Find where the given text appears and provide that cell's center as [X, Y] coordinate. 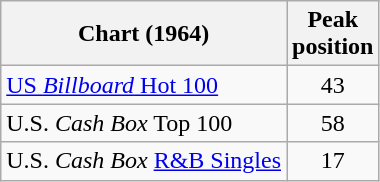
U.S. Cash Box R&B Singles [144, 161]
Peakposition [333, 34]
Chart (1964) [144, 34]
58 [333, 123]
17 [333, 161]
U.S. Cash Box Top 100 [144, 123]
43 [333, 85]
US Billboard Hot 100 [144, 85]
